Output the [x, y] coordinate of the center of the cell containing the given text.  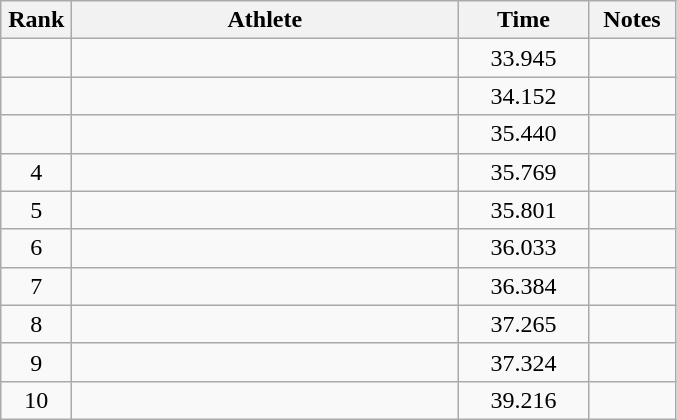
Notes [632, 20]
34.152 [524, 96]
39.216 [524, 400]
35.801 [524, 210]
9 [36, 362]
Time [524, 20]
4 [36, 172]
36.033 [524, 248]
5 [36, 210]
37.265 [524, 324]
37.324 [524, 362]
36.384 [524, 286]
Athlete [265, 20]
10 [36, 400]
7 [36, 286]
33.945 [524, 58]
8 [36, 324]
35.769 [524, 172]
35.440 [524, 134]
Rank [36, 20]
6 [36, 248]
